Search for the cell housing the specified text and yield its (x, y) center coordinate. 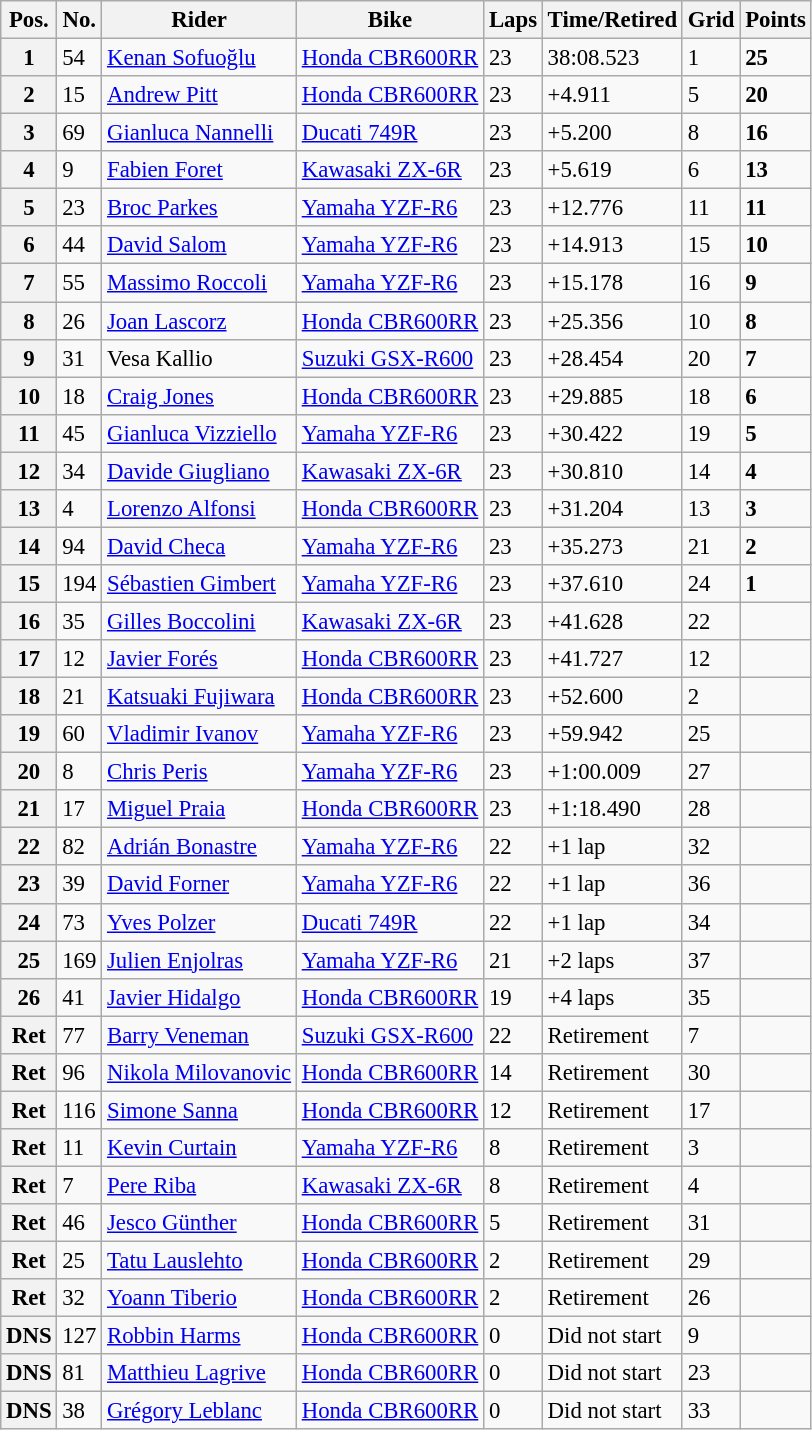
+41.727 (612, 659)
Vladimir Ivanov (200, 734)
+1:18.490 (612, 809)
+4.911 (612, 95)
Time/Retired (612, 20)
Adrián Bonastre (200, 847)
96 (80, 1073)
Laps (514, 20)
29 (710, 1261)
37 (710, 960)
94 (80, 546)
+12.776 (612, 208)
Nikola Milovanovic (200, 1073)
Pos. (29, 20)
Matthieu Lagrive (200, 1373)
+2 laps (612, 960)
Chris Peris (200, 772)
+1:00.009 (612, 772)
69 (80, 133)
+14.913 (612, 245)
38 (80, 1411)
39 (80, 885)
+31.204 (612, 509)
David Checa (200, 546)
Javier Forés (200, 659)
Miguel Praia (200, 809)
No. (80, 20)
Rider (200, 20)
41 (80, 997)
60 (80, 734)
+5.619 (612, 170)
Points (776, 20)
Joan Lascorz (200, 321)
Fabien Foret (200, 170)
194 (80, 584)
+28.454 (612, 358)
Simone Sanna (200, 1110)
Andrew Pitt (200, 95)
+41.628 (612, 621)
David Salom (200, 245)
Jesco Günther (200, 1223)
77 (80, 1035)
+59.942 (612, 734)
36 (710, 885)
Bike (390, 20)
+52.600 (612, 697)
Massimo Roccoli (200, 283)
Katsuaki Fujiwara (200, 697)
Pere Riba (200, 1185)
Kenan Sofuoğlu (200, 58)
Lorenzo Alfonsi (200, 509)
+15.178 (612, 283)
Grégory Leblanc (200, 1411)
Yoann Tiberio (200, 1298)
Broc Parkes (200, 208)
Kevin Curtain (200, 1148)
Craig Jones (200, 396)
169 (80, 960)
Sébastien Gimbert (200, 584)
Grid (710, 20)
33 (710, 1411)
+37.610 (612, 584)
45 (80, 433)
46 (80, 1223)
Robbin Harms (200, 1336)
Davide Giugliano (200, 471)
Vesa Kallio (200, 358)
Javier Hidalgo (200, 997)
+4 laps (612, 997)
+30.422 (612, 433)
27 (710, 772)
81 (80, 1373)
73 (80, 922)
54 (80, 58)
Gianluca Vizziello (200, 433)
Tatu Lauslehto (200, 1261)
116 (80, 1110)
+30.810 (612, 471)
+25.356 (612, 321)
David Forner (200, 885)
Julien Enjolras (200, 960)
+35.273 (612, 546)
30 (710, 1073)
55 (80, 283)
Yves Polzer (200, 922)
38:08.523 (612, 58)
Gilles Boccolini (200, 621)
Barry Veneman (200, 1035)
127 (80, 1336)
Gianluca Nannelli (200, 133)
82 (80, 847)
28 (710, 809)
+5.200 (612, 133)
44 (80, 245)
+29.885 (612, 396)
